Find where the given text appears and provide that cell's center as [x, y] coordinate. 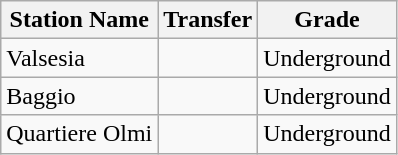
Quartiere Olmi [80, 134]
Station Name [80, 20]
Grade [328, 20]
Valsesia [80, 58]
Baggio [80, 96]
Transfer [208, 20]
